For the text-containing cell, return its midpoint in [X, Y] coordinate format. 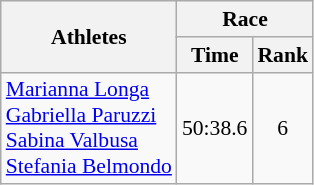
Time [214, 55]
6 [282, 128]
Marianna LongaGabriella ParuzziSabina ValbusaStefania Belmondo [89, 128]
50:38.6 [214, 128]
Rank [282, 55]
Race [245, 19]
Athletes [89, 36]
